Scan for the cell matching the given text and deliver its (x, y) coordinate at center. 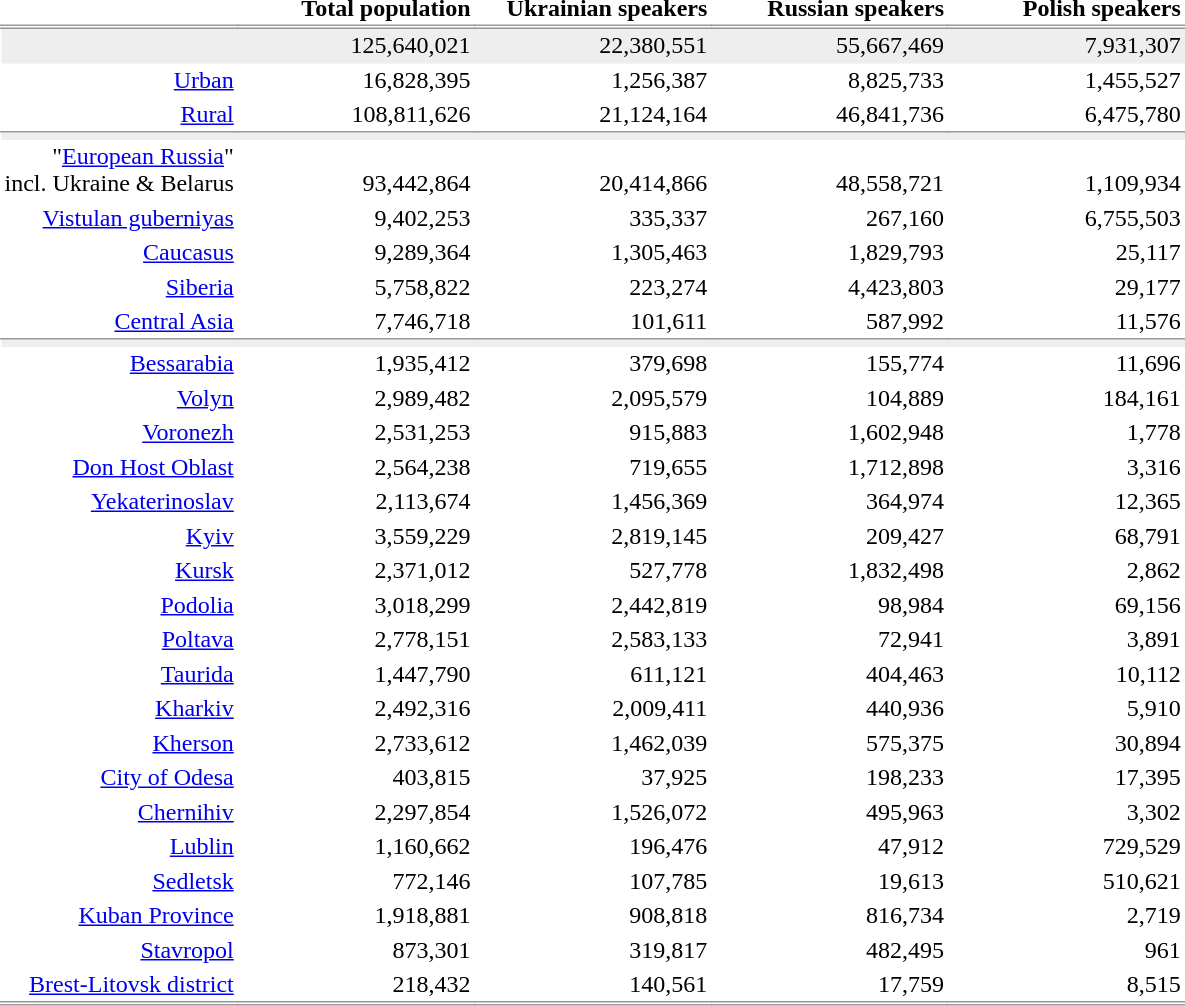
196,476 (592, 846)
29,177 (1066, 287)
1,602,948 (830, 432)
2,492,316 (356, 708)
Podolia (120, 605)
1,935,412 (356, 363)
184,161 (1066, 398)
223,274 (592, 287)
379,698 (592, 363)
403,815 (356, 777)
Taurida (120, 674)
335,337 (592, 218)
Vistulan guberniyas (120, 218)
1,160,662 (356, 846)
2,531,253 (356, 432)
Chernihiv (120, 812)
Kyiv (120, 536)
2,009,411 (592, 708)
Sedletsk (120, 881)
22,380,551 (592, 45)
107,785 (592, 881)
3,559,229 (356, 536)
908,818 (592, 915)
Kherson (120, 743)
2,564,238 (356, 467)
8,825,733 (830, 80)
961 (1066, 950)
6,475,780 (1066, 114)
510,621 (1066, 881)
3,316 (1066, 467)
72,941 (830, 639)
729,529 (1066, 846)
Stavropol (120, 950)
108,811,626 (356, 114)
1,305,463 (592, 252)
1,829,793 (830, 252)
2,371,012 (356, 570)
1,455,527 (1066, 80)
30,894 (1066, 743)
Lublin (120, 846)
9,289,364 (356, 252)
319,817 (592, 950)
Bessarabia (120, 363)
1,462,039 (592, 743)
37,925 (592, 777)
155,774 (830, 363)
21,124,164 (592, 114)
Don Host Oblast (120, 467)
575,375 (830, 743)
19,613 (830, 881)
2,095,579 (592, 398)
140,561 (592, 985)
5,910 (1066, 708)
9,402,253 (356, 218)
218,432 (356, 985)
611,121 (592, 674)
47,912 (830, 846)
Central Asia (120, 321)
55,667,469 (830, 45)
Siberia (120, 287)
12,365 (1066, 501)
267,160 (830, 218)
2,819,145 (592, 536)
Poltava (120, 639)
364,974 (830, 501)
11,696 (1066, 363)
25,117 (1066, 252)
7,746,718 (356, 321)
527,778 (592, 570)
104,889 (830, 398)
20,414,866 (592, 170)
16,828,395 (356, 80)
Yekaterinoslav (120, 501)
2,719 (1066, 915)
198,233 (830, 777)
5,758,822 (356, 287)
1,832,498 (830, 570)
2,583,133 (592, 639)
Volyn (120, 398)
719,655 (592, 467)
495,963 (830, 812)
"European Russia" incl. Ukraine & Belarus (120, 170)
Voronezh (120, 432)
Urban (120, 80)
City of Odesa (120, 777)
2,862 (1066, 570)
Kuban Province (120, 915)
1,456,369 (592, 501)
3,891 (1066, 639)
2,778,151 (356, 639)
2,113,674 (356, 501)
Brest-Litovsk district (120, 985)
101,611 (592, 321)
3,018,299 (356, 605)
98,984 (830, 605)
3,302 (1066, 812)
1,109,934 (1066, 170)
Kursk (120, 570)
4,423,803 (830, 287)
8,515 (1066, 985)
440,936 (830, 708)
10,112 (1066, 674)
772,146 (356, 881)
1,256,387 (592, 80)
Kharkiv (120, 708)
2,297,854 (356, 812)
2,733,612 (356, 743)
1,447,790 (356, 674)
915,883 (592, 432)
482,495 (830, 950)
587,992 (830, 321)
68,791 (1066, 536)
404,463 (830, 674)
69,156 (1066, 605)
17,395 (1066, 777)
7,931,307 (1066, 45)
1,778 (1066, 432)
46,841,736 (830, 114)
Caucasus (120, 252)
209,427 (830, 536)
48,558,721 (830, 170)
2,989,482 (356, 398)
125,640,021 (356, 45)
1,526,072 (592, 812)
816,734 (830, 915)
873,301 (356, 950)
93,442,864 (356, 170)
1,712,898 (830, 467)
6,755,503 (1066, 218)
1,918,881 (356, 915)
17,759 (830, 985)
2,442,819 (592, 605)
Rural (120, 114)
11,576 (1066, 321)
